Detect which cell encompasses the target text, then output its (x, y) center coordinate. 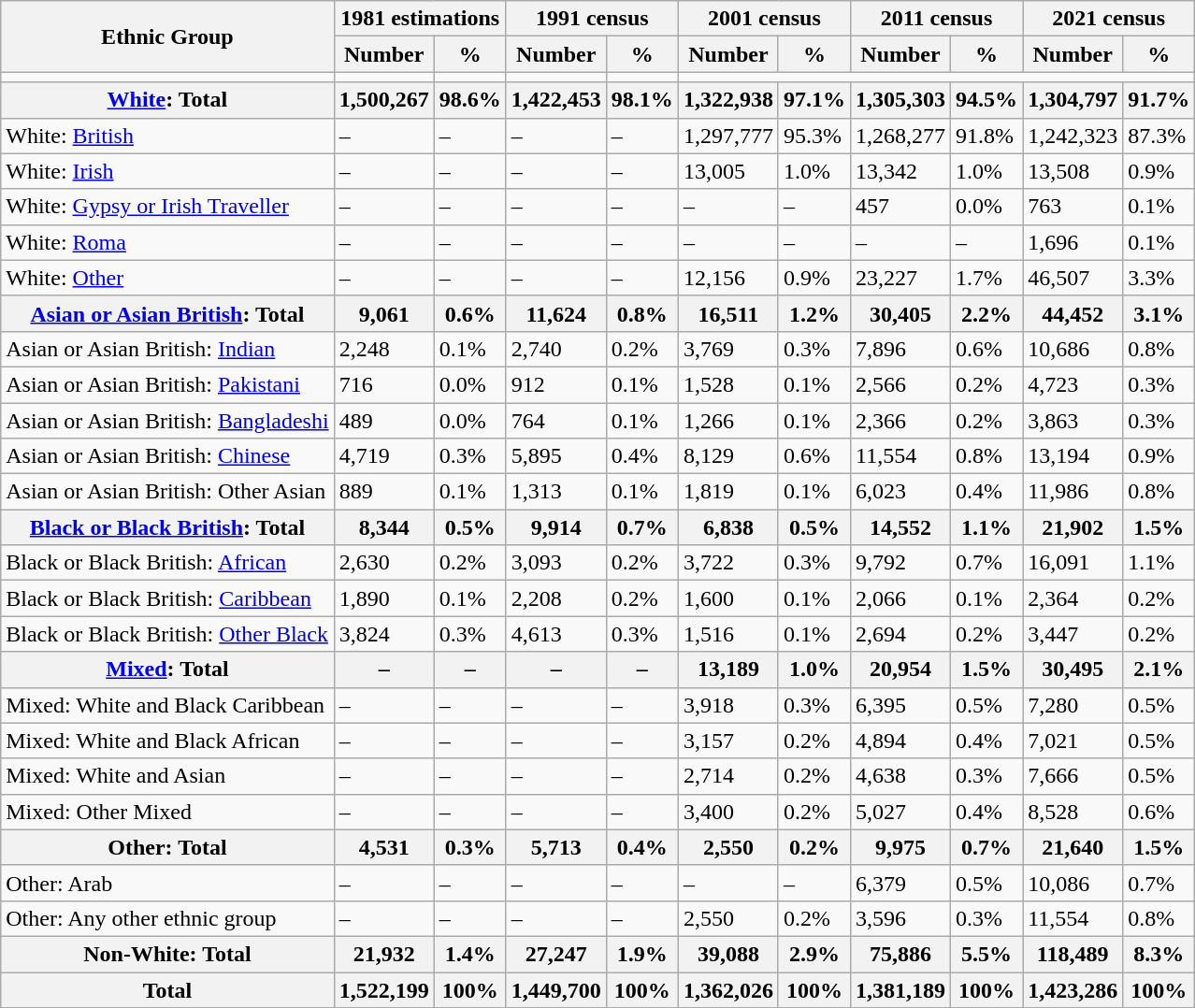
1,696 (1073, 242)
4,894 (900, 741)
2,066 (900, 598)
2011 census (936, 19)
20,954 (900, 670)
97.1% (813, 100)
3,824 (383, 634)
1,304,797 (1073, 100)
1.2% (813, 313)
1,890 (383, 598)
2,208 (555, 598)
3.1% (1159, 313)
1,500,267 (383, 100)
2,714 (727, 776)
1,819 (727, 492)
3,918 (727, 705)
1,266 (727, 420)
27,247 (555, 954)
2,740 (555, 349)
44,452 (1073, 313)
30,405 (900, 313)
8,129 (727, 456)
2,366 (900, 420)
3.3% (1159, 278)
White: Irish (167, 171)
91.8% (987, 136)
6,023 (900, 492)
6,395 (900, 705)
4,613 (555, 634)
9,792 (900, 563)
3,596 (900, 918)
2.9% (813, 954)
489 (383, 420)
764 (555, 420)
94.5% (987, 100)
1,322,938 (727, 100)
1,313 (555, 492)
Other: Arab (167, 883)
Asian or Asian British: Chinese (167, 456)
1,423,286 (1073, 990)
4,719 (383, 456)
5,713 (555, 847)
2,566 (900, 384)
2,248 (383, 349)
889 (383, 492)
30,495 (1073, 670)
Asian or Asian British: Other Asian (167, 492)
Black or Black British: African (167, 563)
2021 census (1109, 19)
4,723 (1073, 384)
1981 estimations (420, 19)
1,297,777 (727, 136)
1,268,277 (900, 136)
Mixed: White and Black African (167, 741)
8,528 (1073, 812)
7,666 (1073, 776)
3,769 (727, 349)
16,091 (1073, 563)
1,600 (727, 598)
5,027 (900, 812)
13,189 (727, 670)
1.7% (987, 278)
Asian or Asian British: Total (167, 313)
3,157 (727, 741)
13,194 (1073, 456)
13,508 (1073, 171)
9,975 (900, 847)
Ethnic Group (167, 36)
2.1% (1159, 670)
3,863 (1073, 420)
1,449,700 (555, 990)
8.3% (1159, 954)
2001 census (764, 19)
46,507 (1073, 278)
91.7% (1159, 100)
1,242,323 (1073, 136)
7,021 (1073, 741)
14,552 (900, 527)
1,305,303 (900, 100)
1,422,453 (555, 100)
13,342 (900, 171)
23,227 (900, 278)
3,400 (727, 812)
1991 census (592, 19)
6,379 (900, 883)
Asian or Asian British: Bangladeshi (167, 420)
Mixed: Total (167, 670)
Black or Black British: Total (167, 527)
Asian or Asian British: Pakistani (167, 384)
21,640 (1073, 847)
8,344 (383, 527)
3,722 (727, 563)
White: Roma (167, 242)
1,516 (727, 634)
Asian or Asian British: Indian (167, 349)
763 (1073, 207)
1,381,189 (900, 990)
10,086 (1073, 883)
2.2% (987, 313)
912 (555, 384)
White: Total (167, 100)
11,624 (555, 313)
Non-White: Total (167, 954)
7,896 (900, 349)
6,838 (727, 527)
White: Other (167, 278)
39,088 (727, 954)
75,886 (900, 954)
Total (167, 990)
21,902 (1073, 527)
4,531 (383, 847)
7,280 (1073, 705)
9,914 (555, 527)
95.3% (813, 136)
87.3% (1159, 136)
12,156 (727, 278)
118,489 (1073, 954)
1.4% (469, 954)
3,093 (555, 563)
9,061 (383, 313)
4,638 (900, 776)
10,686 (1073, 349)
1,362,026 (727, 990)
Mixed: White and Black Caribbean (167, 705)
5.5% (987, 954)
98.1% (641, 100)
Mixed: Other Mixed (167, 812)
457 (900, 207)
1,522,199 (383, 990)
2,694 (900, 634)
1.9% (641, 954)
3,447 (1073, 634)
13,005 (727, 171)
Other: Total (167, 847)
Black or Black British: Caribbean (167, 598)
White: Gypsy or Irish Traveller (167, 207)
1,528 (727, 384)
21,932 (383, 954)
White: British (167, 136)
16,511 (727, 313)
98.6% (469, 100)
716 (383, 384)
11,986 (1073, 492)
5,895 (555, 456)
2,630 (383, 563)
Black or Black British: Other Black (167, 634)
Mixed: White and Asian (167, 776)
2,364 (1073, 598)
Other: Any other ethnic group (167, 918)
